Extract the (X, Y) coordinate from the center of the cell holding the provided text.  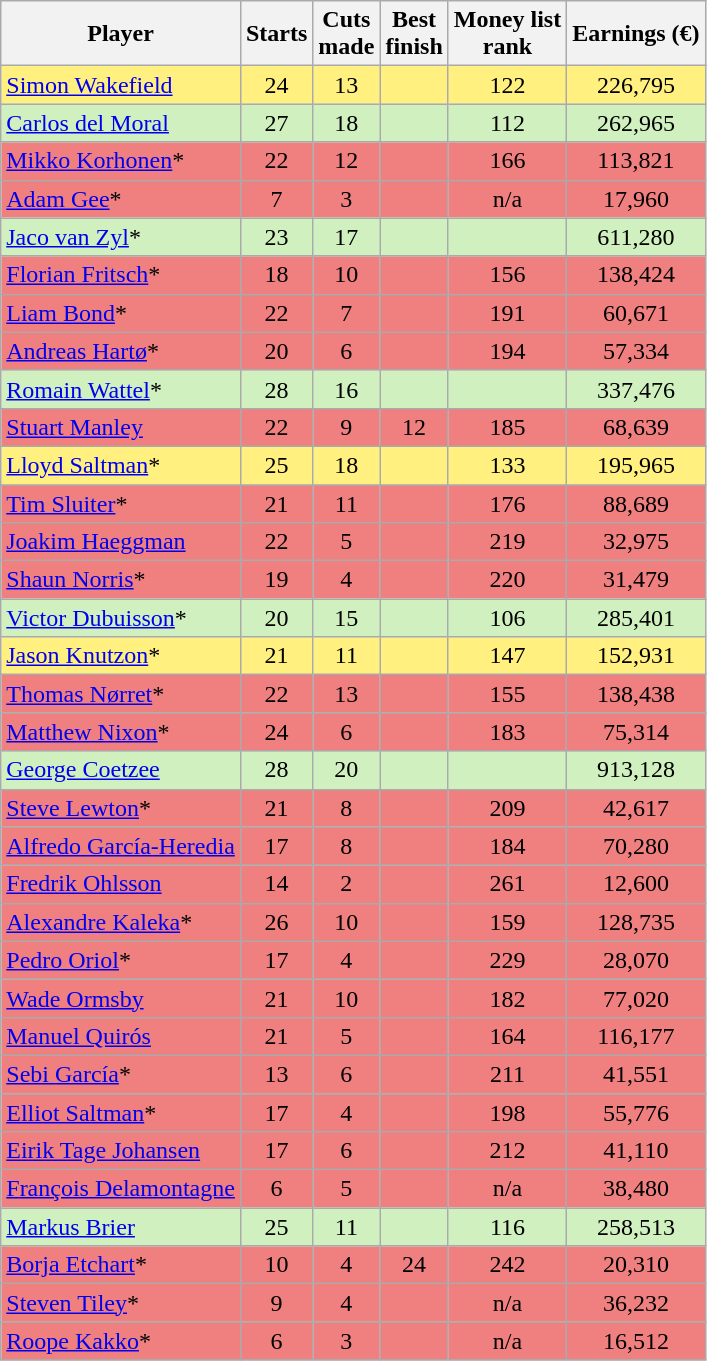
Florian Fritsch* (121, 275)
242 (507, 1265)
159 (507, 922)
258,513 (636, 1227)
26 (276, 922)
183 (507, 732)
106 (507, 618)
Matthew Nixon* (121, 732)
Shaun Norris* (121, 580)
77,020 (636, 998)
41,551 (636, 1074)
166 (507, 161)
20,310 (636, 1265)
Earnings (€) (636, 34)
16 (346, 389)
27 (276, 123)
262,965 (636, 123)
12,600 (636, 884)
155 (507, 694)
138,424 (636, 275)
Eirik Tage Johansen (121, 1151)
Borja Etchart* (121, 1265)
Manuel Quirós (121, 1036)
23 (276, 237)
156 (507, 275)
Liam Bond* (121, 313)
198 (507, 1113)
Simon Wakefield (121, 85)
Andreas Hartø* (121, 351)
185 (507, 427)
14 (276, 884)
152,931 (636, 656)
194 (507, 351)
285,401 (636, 618)
Romain Wattel* (121, 389)
François Delamontagne (121, 1189)
209 (507, 808)
116,177 (636, 1036)
Lloyd Saltman* (121, 465)
Steve Lewton* (121, 808)
211 (507, 1074)
Money listrank (507, 34)
31,479 (636, 580)
Alfredo García-Heredia (121, 846)
70,280 (636, 846)
112 (507, 123)
913,128 (636, 770)
Sebi García* (121, 1074)
Jason Knutzon* (121, 656)
113,821 (636, 161)
229 (507, 960)
184 (507, 846)
Bestfinish (414, 34)
Carlos del Moral (121, 123)
133 (507, 465)
138,438 (636, 694)
Tim Sluiter* (121, 503)
Wade Ormsby (121, 998)
2 (346, 884)
55,776 (636, 1113)
28,070 (636, 960)
Elliot Saltman* (121, 1113)
Thomas Nørret* (121, 694)
Jaco van Zyl* (121, 237)
60,671 (636, 313)
Steven Tiley* (121, 1303)
128,735 (636, 922)
88,689 (636, 503)
42,617 (636, 808)
Mikko Korhonen* (121, 161)
17,960 (636, 199)
220 (507, 580)
George Coetzee (121, 770)
Victor Dubuisson* (121, 618)
Player (121, 34)
Alexandre Kaleka* (121, 922)
212 (507, 1151)
36,232 (636, 1303)
116 (507, 1227)
Adam Gee* (121, 199)
Joakim Haeggman (121, 542)
19 (276, 580)
226,795 (636, 85)
16,512 (636, 1341)
Markus Brier (121, 1227)
57,334 (636, 351)
611,280 (636, 237)
Roope Kakko* (121, 1341)
Stuart Manley (121, 427)
164 (507, 1036)
38,480 (636, 1189)
147 (507, 656)
Starts (276, 34)
195,965 (636, 465)
176 (507, 503)
75,314 (636, 732)
Fredrik Ohlsson (121, 884)
219 (507, 542)
122 (507, 85)
191 (507, 313)
Cutsmade (346, 34)
15 (346, 618)
32,975 (636, 542)
337,476 (636, 389)
Pedro Oriol* (121, 960)
261 (507, 884)
68,639 (636, 427)
41,110 (636, 1151)
182 (507, 998)
